Capture the cell that displays the provided text and extract its (X, Y) central coordinate. 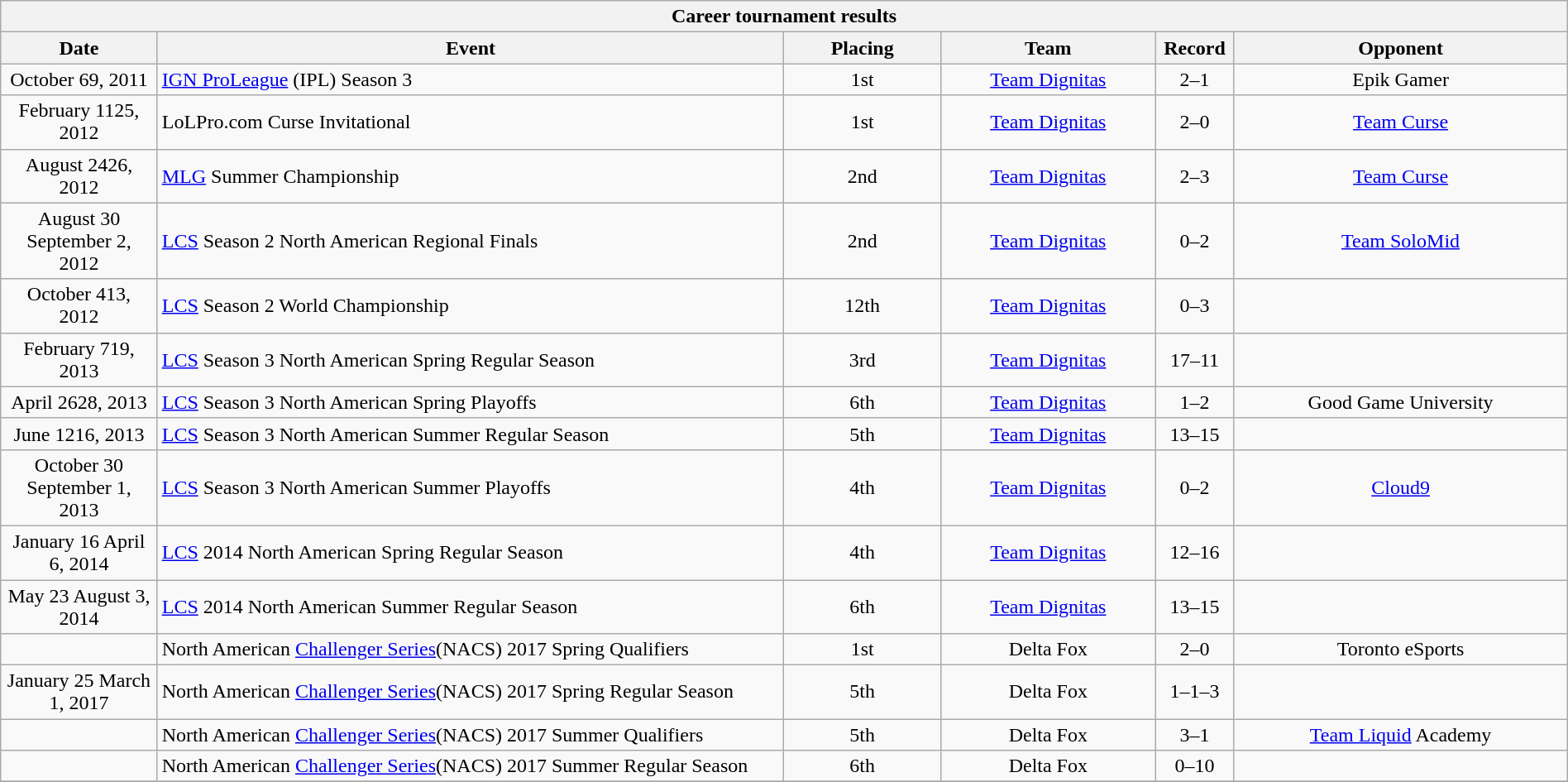
October 69, 2011 (79, 79)
Career tournament results (784, 17)
January 16 April 6, 2014 (79, 553)
August 2426, 2012 (79, 175)
LCS Season 3 North American Spring Regular Season (471, 359)
North American Challenger Series(NACS) 2017 Summer Regular Season (471, 766)
Team Liquid Academy (1401, 735)
May 23 August 3, 2014 (79, 606)
MLG Summer Championship (471, 175)
0–10 (1194, 766)
12th (862, 306)
April 2628, 2013 (79, 402)
2–1 (1194, 79)
February 719, 2013 (79, 359)
August 30 September 2, 2012 (79, 241)
Event (471, 48)
Opponent (1401, 48)
17–11 (1194, 359)
North American Challenger Series(NACS) 2017 Summer Qualifiers (471, 735)
LCS Season 3 North American Summer Playoffs (471, 487)
3–1 (1194, 735)
1–1–3 (1194, 692)
January 25 March 1, 2017 (79, 692)
12–16 (1194, 553)
LCS Season 3 North American Summer Regular Season (471, 434)
Toronto eSports (1401, 650)
0–3 (1194, 306)
February 1125, 2012 (79, 122)
2–3 (1194, 175)
Good Game University (1401, 402)
Record (1194, 48)
LoLPro.com Curse Invitational (471, 122)
Team (1048, 48)
October 413, 2012 (79, 306)
LCS Season 2 North American Regional Finals (471, 241)
LCS 2014 North American Spring Regular Season (471, 553)
1–2 (1194, 402)
LCS 2014 North American Summer Regular Season (471, 606)
Epik Gamer (1401, 79)
3rd (862, 359)
North American Challenger Series(NACS) 2017 Spring Qualifiers (471, 650)
LCS Season 3 North American Spring Playoffs (471, 402)
Cloud9 (1401, 487)
Team SoloMid (1401, 241)
IGN ProLeague (IPL) Season 3 (471, 79)
North American Challenger Series(NACS) 2017 Spring Regular Season (471, 692)
Date (79, 48)
Placing (862, 48)
LCS Season 2 World Championship (471, 306)
October 30 September 1, 2013 (79, 487)
June 1216, 2013 (79, 434)
